Return (x, y) of the center of cell containing provided text 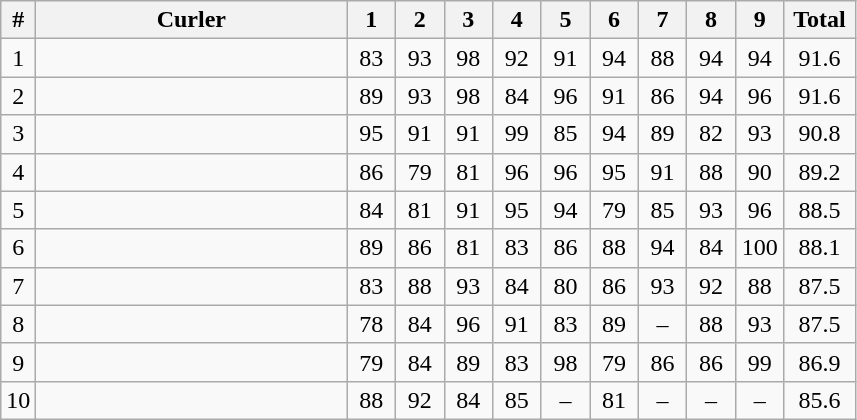
78 (372, 324)
90 (760, 172)
82 (712, 134)
88.5 (820, 210)
10 (18, 400)
# (18, 20)
Curler (192, 20)
100 (760, 248)
90.8 (820, 134)
89.2 (820, 172)
Total (820, 20)
88.1 (820, 248)
80 (566, 286)
85.6 (820, 400)
86.9 (820, 362)
